For the text-containing cell, return its midpoint in (X, Y) coordinate format. 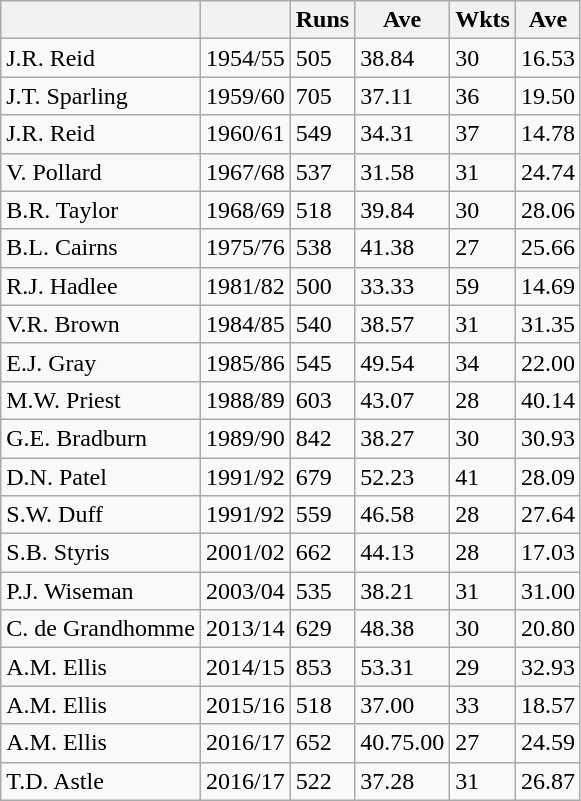
652 (322, 743)
842 (322, 438)
P.J. Wiseman (101, 591)
39.84 (402, 210)
D.N. Patel (101, 477)
V. Pollard (101, 172)
29 (483, 667)
537 (322, 172)
37.11 (402, 96)
2013/14 (245, 629)
31.00 (548, 591)
14.78 (548, 134)
31.58 (402, 172)
1959/60 (245, 96)
28.09 (548, 477)
20.80 (548, 629)
705 (322, 96)
43.07 (402, 400)
T.D. Astle (101, 781)
545 (322, 362)
522 (322, 781)
559 (322, 515)
629 (322, 629)
549 (322, 134)
500 (322, 286)
24.59 (548, 743)
C. de Grandhomme (101, 629)
22.00 (548, 362)
538 (322, 248)
40.14 (548, 400)
53.31 (402, 667)
30.93 (548, 438)
34.31 (402, 134)
14.69 (548, 286)
19.50 (548, 96)
1981/82 (245, 286)
38.57 (402, 324)
2015/16 (245, 705)
24.74 (548, 172)
1960/61 (245, 134)
1954/55 (245, 58)
48.38 (402, 629)
46.58 (402, 515)
18.57 (548, 705)
25.66 (548, 248)
16.53 (548, 58)
37.28 (402, 781)
S.B. Styris (101, 553)
17.03 (548, 553)
2014/15 (245, 667)
2003/04 (245, 591)
28.06 (548, 210)
1985/86 (245, 362)
33.33 (402, 286)
1967/68 (245, 172)
603 (322, 400)
V.R. Brown (101, 324)
41 (483, 477)
1988/89 (245, 400)
Wkts (483, 20)
662 (322, 553)
49.54 (402, 362)
1984/85 (245, 324)
40.75.00 (402, 743)
M.W. Priest (101, 400)
36 (483, 96)
G.E. Bradburn (101, 438)
44.13 (402, 553)
B.L. Cairns (101, 248)
1989/90 (245, 438)
27.64 (548, 515)
S.W. Duff (101, 515)
33 (483, 705)
J.T. Sparling (101, 96)
37 (483, 134)
853 (322, 667)
1968/69 (245, 210)
38.27 (402, 438)
E.J. Gray (101, 362)
38.84 (402, 58)
B.R. Taylor (101, 210)
41.38 (402, 248)
Runs (322, 20)
32.93 (548, 667)
2001/02 (245, 553)
R.J. Hadlee (101, 286)
38.21 (402, 591)
31.35 (548, 324)
34 (483, 362)
505 (322, 58)
1975/76 (245, 248)
540 (322, 324)
52.23 (402, 477)
37.00 (402, 705)
535 (322, 591)
26.87 (548, 781)
59 (483, 286)
679 (322, 477)
